Return [x, y] of the center of cell containing provided text 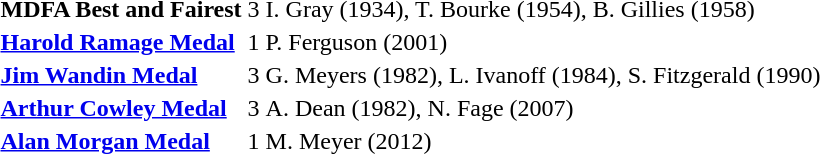
1 [254, 42]
